Provide the [X, Y] coordinate of the cell's center where the given text is located.  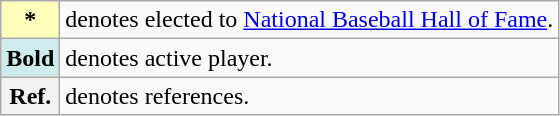
* [30, 20]
denotes elected to National Baseball Hall of Fame. [310, 20]
denotes active player. [310, 58]
Ref. [30, 96]
Bold [30, 58]
denotes references. [310, 96]
